Locate the cell with the specified text and output its [X, Y] center coordinate. 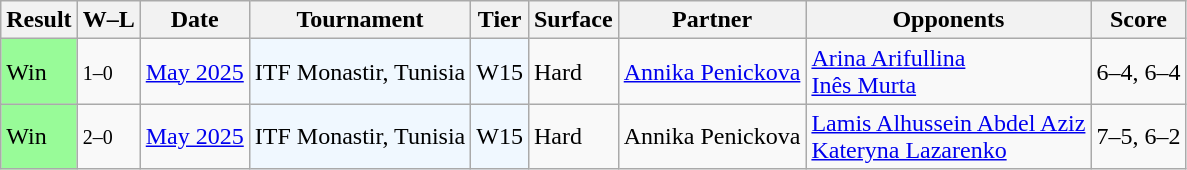
6–4, 6–4 [1138, 72]
W–L [108, 20]
Tier [500, 20]
Score [1138, 20]
1–0 [108, 72]
Lamis Alhussein Abdel Aziz Kateryna Lazarenko [948, 136]
Date [194, 20]
Arina Arifullina Inês Murta [948, 72]
7–5, 6–2 [1138, 136]
Partner [712, 20]
Tournament [360, 20]
Opponents [948, 20]
Surface [573, 20]
2–0 [108, 136]
Result [39, 20]
